Return the (x, y) coordinate for the center point of the cell that contains the specified text.  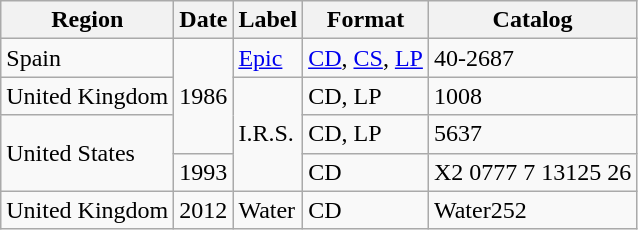
Date (204, 20)
Water (268, 210)
5637 (532, 134)
X2 0777 7 13125 26 (532, 172)
I.R.S. (268, 134)
Catalog (532, 20)
2012 (204, 210)
Label (268, 20)
CD, CS, LP (366, 58)
Spain (88, 58)
Water252 (532, 210)
Format (366, 20)
40-2687 (532, 58)
Epic (268, 58)
United States (88, 153)
1993 (204, 172)
1008 (532, 96)
Region (88, 20)
1986 (204, 96)
